Provide the (X, Y) coordinate of the cell's center where the given text is located.  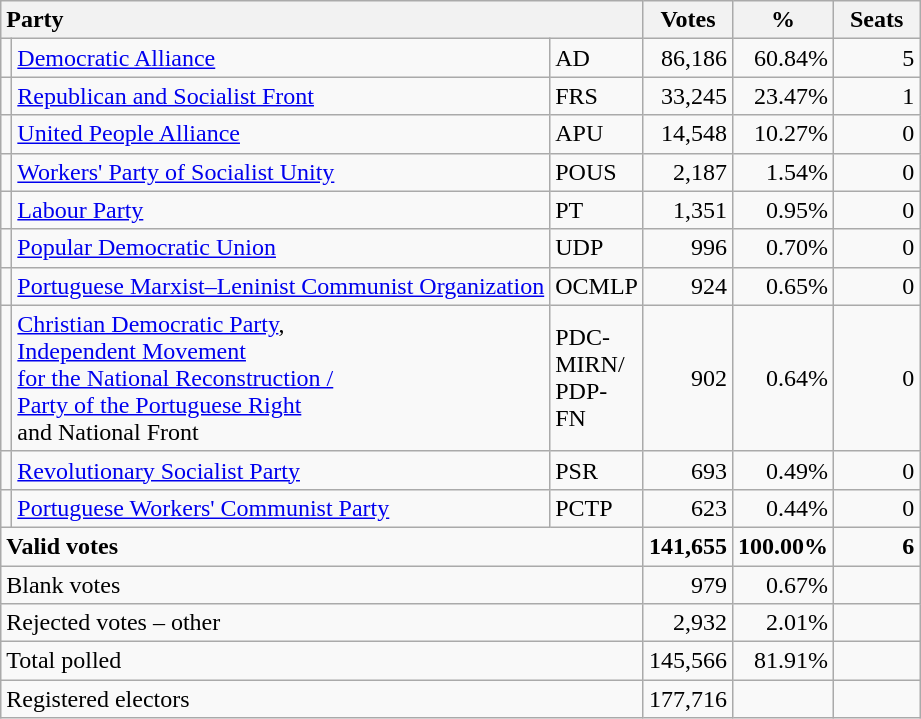
5 (877, 58)
924 (688, 286)
Labour Party (281, 210)
2,932 (688, 623)
Revolutionary Socialist Party (281, 470)
0.64% (784, 378)
60.84% (784, 58)
Democratic Alliance (281, 58)
0.44% (784, 508)
141,655 (688, 546)
PDC-MIRN/PDP-FN (597, 378)
0.65% (784, 286)
10.27% (784, 134)
693 (688, 470)
OCMLP (597, 286)
Valid votes (322, 546)
Votes (688, 20)
0.95% (784, 210)
Workers' Party of Socialist Unity (281, 172)
Popular Democratic Union (281, 248)
623 (688, 508)
86,186 (688, 58)
Portuguese Workers' Communist Party (281, 508)
145,566 (688, 661)
PT (597, 210)
PCTP (597, 508)
979 (688, 585)
Total polled (322, 661)
United People Alliance (281, 134)
Republican and Socialist Front (281, 96)
PSR (597, 470)
1,351 (688, 210)
UDP (597, 248)
902 (688, 378)
Party (322, 20)
APU (597, 134)
Rejected votes – other (322, 623)
2,187 (688, 172)
100.00% (784, 546)
1.54% (784, 172)
1 (877, 96)
POUS (597, 172)
0.49% (784, 470)
Christian Democratic Party,Independent Movementfor the National Reconstruction /Party of the Portuguese Rightand National Front (281, 378)
AD (597, 58)
996 (688, 248)
6 (877, 546)
0.67% (784, 585)
% (784, 20)
2.01% (784, 623)
0.70% (784, 248)
81.91% (784, 661)
Registered electors (322, 699)
Seats (877, 20)
14,548 (688, 134)
FRS (597, 96)
23.47% (784, 96)
Blank votes (322, 585)
Portuguese Marxist–Leninist Communist Organization (281, 286)
33,245 (688, 96)
177,716 (688, 699)
